Return (X, Y) of the center of cell containing provided text 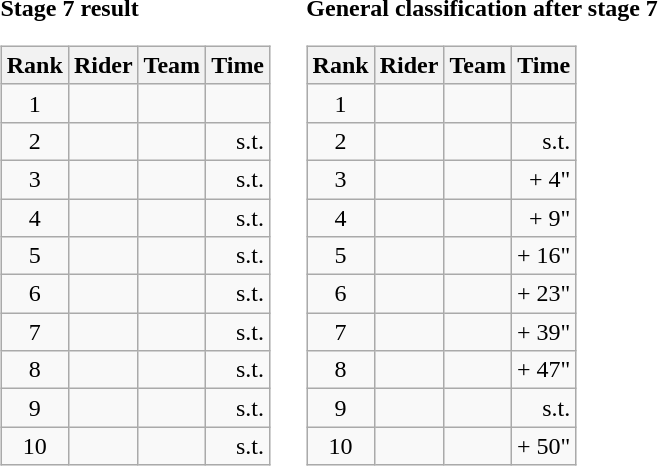
+ 9" (543, 217)
+ 50" (543, 446)
+ 39" (543, 332)
+ 23" (543, 294)
+ 4" (543, 179)
+ 16" (543, 256)
+ 47" (543, 370)
